From the cell containing the given text, extract its center point as [x, y] coordinate. 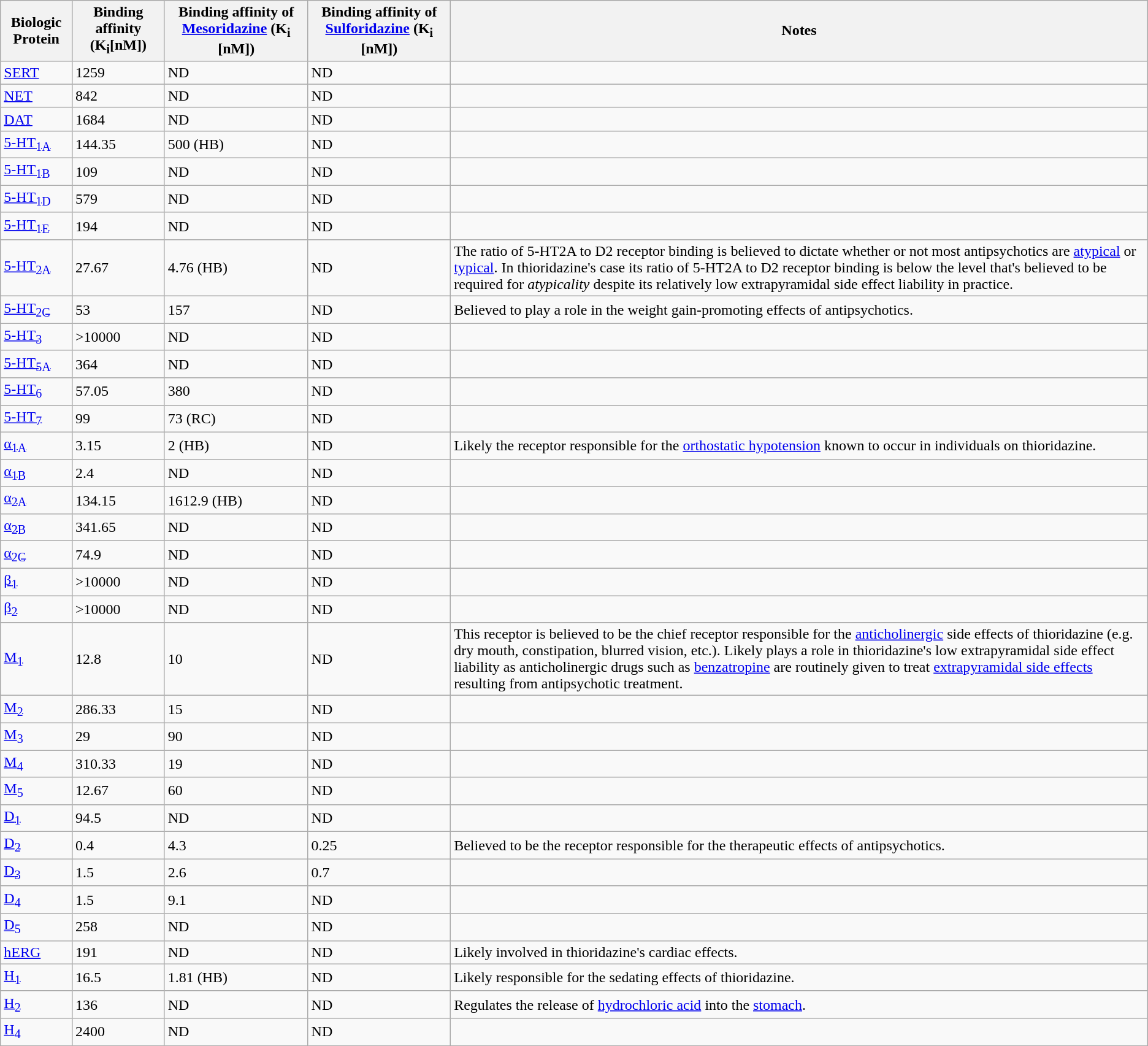
5-HT1B [37, 172]
M2 [37, 709]
M3 [37, 736]
10 [236, 659]
73 (RC) [236, 418]
5-HT3 [37, 337]
Binding affinity of Mesoridazine (Ki [nM]) [236, 31]
Notes [800, 31]
2400 [118, 1032]
4.3 [236, 845]
0.7 [379, 872]
194 [118, 226]
5-HT7 [37, 418]
M1 [37, 659]
27.67 [118, 268]
12.67 [118, 791]
Believed to play a role in the weight gain-promoting effects of antipsychotics. [800, 310]
0.25 [379, 845]
5-HT1A [37, 144]
2.4 [118, 473]
2.6 [236, 872]
53 [118, 310]
15 [236, 709]
α2A [37, 500]
4.76 (HB) [236, 268]
D4 [37, 899]
Regulates the release of hydrochloric acid into the stomach. [800, 1004]
D3 [37, 872]
1259 [118, 72]
Binding affinity (Ki[nM]) [118, 31]
β1 [37, 582]
α2C [37, 555]
α1B [37, 473]
Binding affinity of Sulforidazine (Ki [nM]) [379, 31]
157 [236, 310]
99 [118, 418]
9.1 [236, 899]
M4 [37, 764]
D2 [37, 845]
0.4 [118, 845]
1.81 (HB) [236, 977]
109 [118, 172]
341.65 [118, 527]
310.33 [118, 764]
16.5 [118, 977]
191 [118, 952]
α2B [37, 527]
D5 [37, 927]
57.05 [118, 391]
Likely responsible for the sedating effects of thioridazine. [800, 977]
74.9 [118, 555]
380 [236, 391]
5-HT1E [37, 226]
134.15 [118, 500]
D1 [37, 818]
H4 [37, 1032]
90 [236, 736]
H1 [37, 977]
1612.9 (HB) [236, 500]
5-HT5A [37, 364]
136 [118, 1004]
286.33 [118, 709]
Biologic Protein [37, 31]
5-HT1D [37, 199]
Likely the receptor responsible for the orthostatic hypotension known to occur in individuals on thioridazine. [800, 445]
12.8 [118, 659]
Likely involved in thioridazine's cardiac effects. [800, 952]
5-HT2A [37, 268]
364 [118, 364]
DAT [37, 119]
2 (HB) [236, 445]
α1A [37, 445]
500 (HB) [236, 144]
29 [118, 736]
60 [236, 791]
5-HT6 [37, 391]
94.5 [118, 818]
1684 [118, 119]
SERT [37, 72]
hERG [37, 952]
M5 [37, 791]
β2 [37, 609]
579 [118, 199]
5-HT2C [37, 310]
NET [37, 96]
19 [236, 764]
3.15 [118, 445]
H2 [37, 1004]
144.35 [118, 144]
842 [118, 96]
258 [118, 927]
Believed to be the receptor responsible for the therapeutic effects of antipsychotics. [800, 845]
